Scan for the cell matching the given text and deliver its (X, Y) coordinate at center. 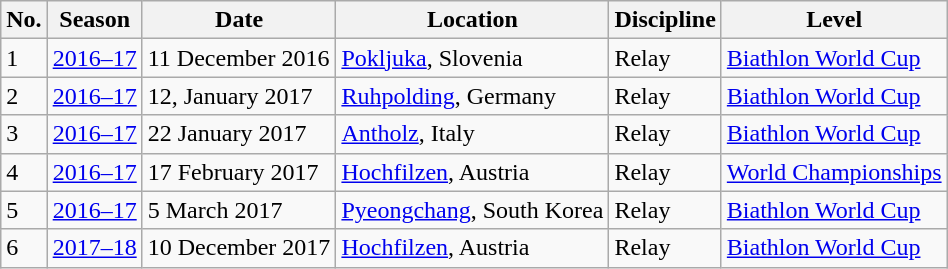
4 (24, 172)
Location (472, 20)
No. (24, 20)
10 December 2017 (239, 248)
Date (239, 20)
5 (24, 210)
Discipline (665, 20)
Level (834, 20)
Season (94, 20)
3 (24, 134)
World Championships (834, 172)
12, January 2017 (239, 96)
11 December 2016 (239, 58)
5 March 2017 (239, 210)
Ruhpolding, Germany (472, 96)
17 February 2017 (239, 172)
2017–18 (94, 248)
2 (24, 96)
Pokljuka, Slovenia (472, 58)
Antholz, Italy (472, 134)
1 (24, 58)
6 (24, 248)
22 January 2017 (239, 134)
Pyeongchang, South Korea (472, 210)
